Return (x, y) of the center of cell containing provided text 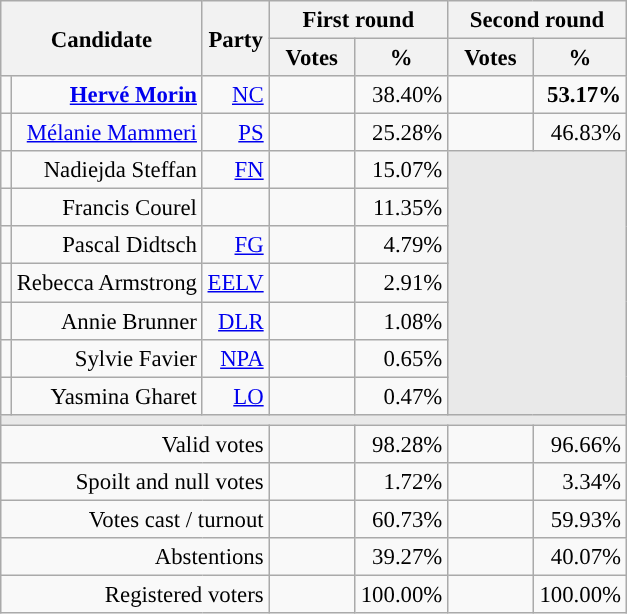
Votes cast / turnout (135, 519)
15.07% (402, 170)
1.72% (402, 482)
Party (236, 38)
1.08% (402, 321)
Hervé Morin (106, 95)
Abstentions (135, 557)
NPA (236, 358)
Francis Courel (106, 208)
11.35% (402, 208)
Mélanie Mammeri (106, 133)
59.93% (580, 519)
FG (236, 245)
46.83% (580, 133)
Annie Brunner (106, 321)
60.73% (402, 519)
Yasmina Gharet (106, 396)
PS (236, 133)
DLR (236, 321)
Rebecca Armstrong (106, 283)
4.79% (402, 245)
Second round (538, 20)
First round (358, 20)
38.40% (402, 95)
Nadiejda Steffan (106, 170)
3.34% (580, 482)
2.91% (402, 283)
25.28% (402, 133)
Sylvie Favier (106, 358)
53.17% (580, 95)
0.65% (402, 358)
40.07% (580, 557)
EELV (236, 283)
NC (236, 95)
Pascal Didtsch (106, 245)
96.66% (580, 444)
0.47% (402, 396)
FN (236, 170)
Spoilt and null votes (135, 482)
Valid votes (135, 444)
98.28% (402, 444)
Candidate (102, 38)
Registered voters (135, 594)
39.27% (402, 557)
LO (236, 396)
